Find where the given text appears and provide that cell's center as [x, y] coordinate. 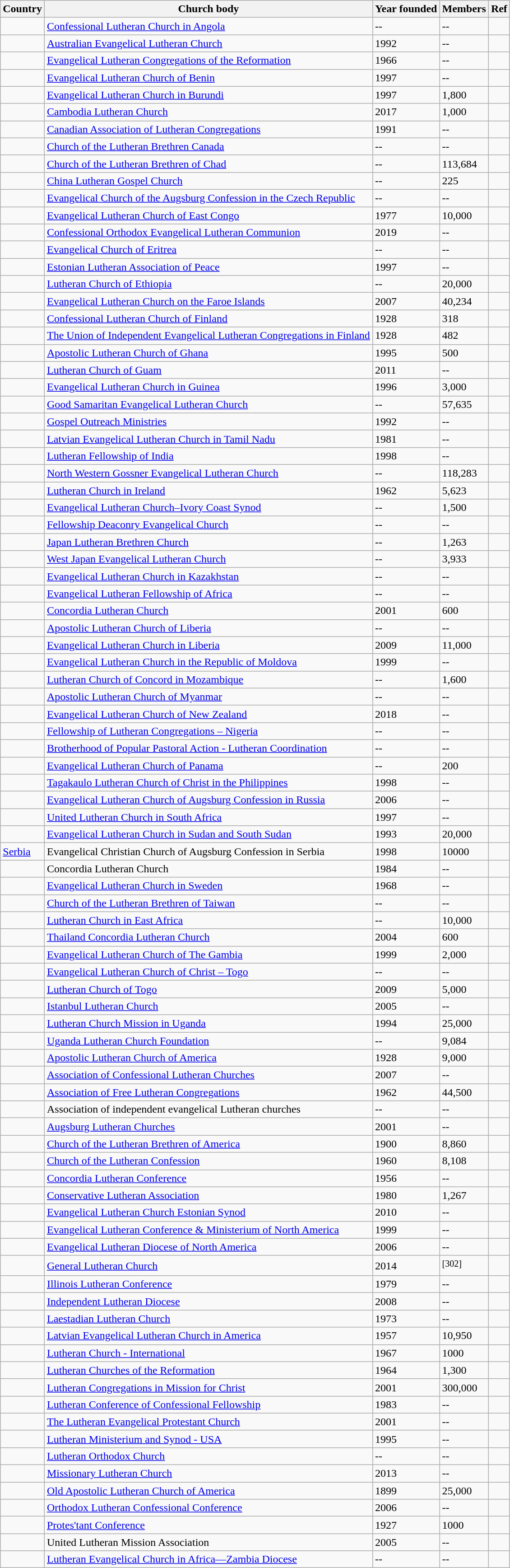
1957 [406, 1336]
The Lutheran Evangelical Protestant Church [209, 1422]
Evangelical Lutheran Conference & Ministerium of North America [209, 1230]
Istanbul Lutheran Church [209, 1006]
8,860 [464, 1144]
Church of the Lutheran Confession [209, 1161]
Lutheran Evangelical Church in Africa—Zambia Diocese [209, 1559]
Missionary Lutheran Church [209, 1474]
5,000 [464, 989]
2018 [406, 714]
Lutheran Church Mission in Uganda [209, 1023]
1993 [406, 834]
1960 [406, 1161]
9,000 [464, 1058]
Evangelical Lutheran Church of Christ – Togo [209, 972]
1,500 [464, 508]
United Lutheran Church in South Africa [209, 817]
Lutheran Ministerium and Synod - USA [209, 1439]
Fellowship of Lutheran Congregations – Nigeria [209, 731]
57,635 [464, 404]
1996 [406, 387]
1,800 [464, 95]
Orthodox Lutheran Confessional Conference [209, 1508]
1979 [406, 1284]
Church body [209, 9]
Serbia [23, 852]
General Lutheran Church [209, 1266]
Members [464, 9]
Apostolic Lutheran Church of Liberia [209, 628]
Illinois Lutheran Conference [209, 1284]
Independent Lutheran Diocese [209, 1301]
Evangelical Lutheran Church of Augsburg Confession in Russia [209, 800]
1980 [406, 1195]
Apostolic Lutheran Church of Myanmar [209, 697]
2,000 [464, 955]
Ref [499, 9]
2017 [406, 112]
Estonian Lutheran Association of Peace [209, 267]
Lutheran Church of Guam [209, 370]
Laestadian Lutheran Church [209, 1319]
113,684 [464, 164]
Latvian Evangelical Lutheran Church in America [209, 1336]
1,000 [464, 112]
Evangelical Lutheran Church in Kazakhstan [209, 576]
1994 [406, 1023]
Latvian Evangelical Lutheran Church in Tamil Nadu [209, 439]
Association of independent evangelical Lutheran churches [209, 1109]
300,000 [464, 1387]
10,950 [464, 1336]
Gospel Outreach Ministries [209, 421]
Lutheran Church in East Africa [209, 920]
Association of Free Lutheran Congregations [209, 1092]
482 [464, 336]
1,600 [464, 679]
The Union of Independent Evangelical Lutheran Congregations in Finland [209, 336]
West Japan Evangelical Lutheran Church [209, 559]
318 [464, 318]
Lutheran Orthodox Church [209, 1456]
Evangelical Lutheran Church of Panama [209, 766]
Confessional Orthodox Evangelical Lutheran Communion [209, 233]
Church of the Lutheran Brethren of Taiwan [209, 903]
118,283 [464, 473]
2019 [406, 233]
1984 [406, 869]
Evangelical Christian Church of Augsburg Confession in Serbia [209, 852]
Evangelical Lutheran Church in Liberia [209, 645]
2014 [406, 1266]
Association of Confessional Lutheran Churches [209, 1075]
Evangelical Lutheran Church in Sudan and South Sudan [209, 834]
1983 [406, 1404]
Apostolic Lutheran Church of Ghana [209, 353]
Church of the Lutheran Brethren of America [209, 1144]
United Lutheran Mission Association [209, 1542]
North Western Gossner Evangelical Lutheran Church [209, 473]
China Lutheran Gospel Church [209, 181]
Augsburg Lutheran Churches [209, 1127]
1,267 [464, 1195]
Confessional Lutheran Church of Finland [209, 318]
2008 [406, 1301]
Evangelical Lutheran Church in Guinea [209, 387]
Evangelical Lutheran Church on the Faroe Islands [209, 301]
Evangelical Lutheran Church–Ivory Coast Synod [209, 508]
[302] [464, 1266]
1991 [406, 129]
3,933 [464, 559]
10000 [464, 852]
Evangelical Lutheran Church of East Congo [209, 215]
Fellowship Deaconry Evangelical Church [209, 525]
2013 [406, 1474]
Year founded [406, 9]
500 [464, 353]
Canadian Association of Lutheran Congregations [209, 129]
Church of the Lutheran Brethren Canada [209, 146]
Evangelical Lutheran Church of New Zealand [209, 714]
11,000 [464, 645]
Country [23, 9]
Uganda Lutheran Church Foundation [209, 1040]
Evangelical Lutheran Church of The Gambia [209, 955]
Church of the Lutheran Brethren of Chad [209, 164]
1977 [406, 215]
Lutheran Church of Ethiopia [209, 284]
Lutheran Church - International [209, 1353]
1966 [406, 61]
2011 [406, 370]
Evangelical Lutheran Congregations of the Reformation [209, 61]
1900 [406, 1144]
200 [464, 766]
Conservative Lutheran Association [209, 1195]
Cambodia Lutheran Church [209, 112]
Lutheran Church in Ireland [209, 490]
Apostolic Lutheran Church of America [209, 1058]
Good Samaritan Evangelical Lutheran Church [209, 404]
1,300 [464, 1370]
Lutheran Conference of Confessional Fellowship [209, 1404]
Old Apostolic Lutheran Church of America [209, 1491]
1973 [406, 1319]
Lutheran Church of Togo [209, 989]
1,263 [464, 542]
Brotherhood of Popular Pastoral Action - Lutheran Coordination [209, 748]
1967 [406, 1353]
3,000 [464, 387]
Evangelical Lutheran Church in Sweden [209, 886]
44,500 [464, 1092]
Lutheran Churches of the Reformation [209, 1370]
2010 [406, 1212]
1956 [406, 1178]
Australian Evangelical Lutheran Church [209, 43]
Lutheran Congregations in Mission for Christ [209, 1387]
Lutheran Fellowship of India [209, 456]
40,234 [464, 301]
5,623 [464, 490]
Japan Lutheran Brethren Church [209, 542]
8,108 [464, 1161]
225 [464, 181]
Lutheran Church of Concord in Mozambique [209, 679]
Evangelical Lutheran Fellowship of Africa [209, 594]
Evangelical Lutheran Church in the Republic of Moldova [209, 662]
Concordia Lutheran Conference [209, 1178]
Evangelical Church of the Augsburg Confession in the Czech Republic [209, 198]
1927 [406, 1525]
1899 [406, 1491]
Protes'tant Conference [209, 1525]
Tagakaulo Lutheran Church of Christ in the Philippines [209, 783]
Confessional Lutheran Church in Angola [209, 26]
Evangelical Lutheran Church of Benin [209, 78]
9,084 [464, 1040]
Thailand Concordia Lutheran Church [209, 937]
1964 [406, 1370]
1968 [406, 886]
Evangelical Lutheran Church Estonian Synod [209, 1212]
Evangelical Lutheran Diocese of North America [209, 1247]
1981 [406, 439]
2004 [406, 937]
Evangelical Church of Eritrea [209, 250]
Evangelical Lutheran Church in Burundi [209, 95]
